Output the [X, Y] coordinate of the center of the cell containing the given text.  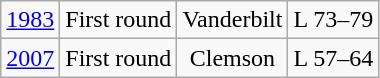
Clemson [232, 58]
1983 [30, 20]
Vanderbilt [232, 20]
2007 [30, 58]
L 73–79 [334, 20]
L 57–64 [334, 58]
